Identify which cell holds the provided text, then report its [X, Y] central coordinate. 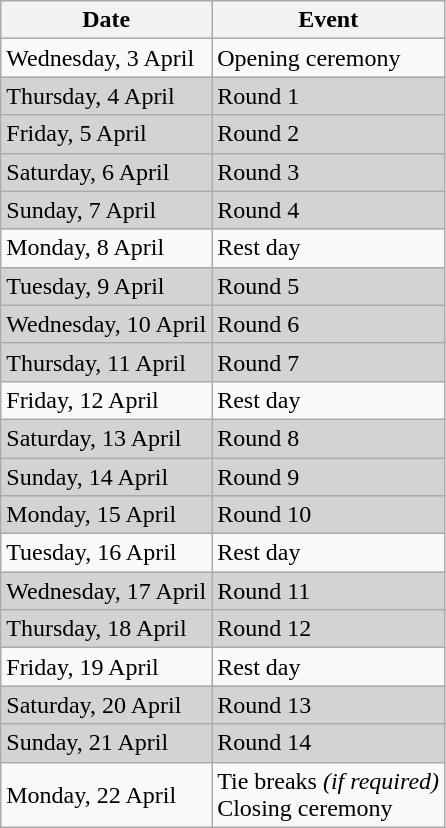
Monday, 8 April [106, 248]
Round 10 [328, 515]
Wednesday, 17 April [106, 591]
Opening ceremony [328, 58]
Saturday, 6 April [106, 172]
Friday, 19 April [106, 667]
Round 9 [328, 477]
Round 13 [328, 705]
Wednesday, 10 April [106, 324]
Friday, 12 April [106, 400]
Friday, 5 April [106, 134]
Sunday, 7 April [106, 210]
Round 2 [328, 134]
Monday, 15 April [106, 515]
Round 11 [328, 591]
Round 7 [328, 362]
Event [328, 20]
Round 1 [328, 96]
Thursday, 18 April [106, 629]
Round 4 [328, 210]
Sunday, 14 April [106, 477]
Saturday, 13 April [106, 438]
Round 3 [328, 172]
Sunday, 21 April [106, 743]
Monday, 22 April [106, 794]
Round 12 [328, 629]
Tuesday, 16 April [106, 553]
Date [106, 20]
Saturday, 20 April [106, 705]
Tuesday, 9 April [106, 286]
Thursday, 4 April [106, 96]
Round 14 [328, 743]
Wednesday, 3 April [106, 58]
Round 5 [328, 286]
Round 6 [328, 324]
Tie breaks (if required) Closing ceremony [328, 794]
Thursday, 11 April [106, 362]
Round 8 [328, 438]
